Determine the [x, y] coordinate at the center of the cell enclosing the given text.  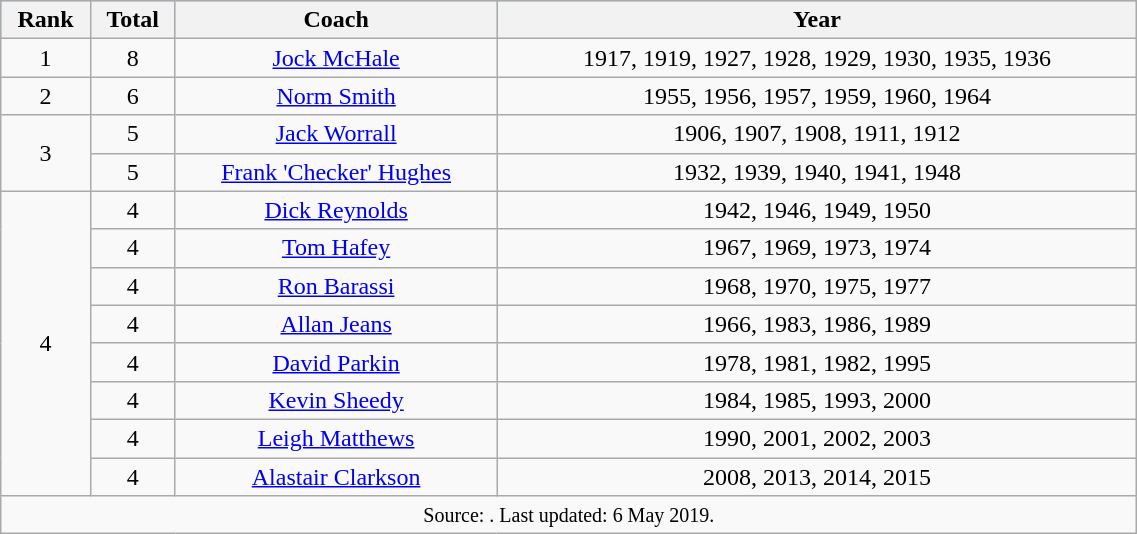
Frank 'Checker' Hughes [336, 172]
1 [46, 58]
1990, 2001, 2002, 2003 [817, 438]
1966, 1983, 1986, 1989 [817, 324]
1968, 1970, 1975, 1977 [817, 286]
Kevin Sheedy [336, 400]
Rank [46, 20]
8 [132, 58]
2 [46, 96]
1967, 1969, 1973, 1974 [817, 248]
Tom Hafey [336, 248]
Jack Worrall [336, 134]
1955, 1956, 1957, 1959, 1960, 1964 [817, 96]
Allan Jeans [336, 324]
Alastair Clarkson [336, 477]
3 [46, 153]
David Parkin [336, 362]
Leigh Matthews [336, 438]
Year [817, 20]
1978, 1981, 1982, 1995 [817, 362]
Ron Barassi [336, 286]
Coach [336, 20]
Source: . Last updated: 6 May 2019. [569, 515]
1942, 1946, 1949, 1950 [817, 210]
Norm Smith [336, 96]
1932, 1939, 1940, 1941, 1948 [817, 172]
1917, 1919, 1927, 1928, 1929, 1930, 1935, 1936 [817, 58]
1906, 1907, 1908, 1911, 1912 [817, 134]
Total [132, 20]
6 [132, 96]
1984, 1985, 1993, 2000 [817, 400]
2008, 2013, 2014, 2015 [817, 477]
Dick Reynolds [336, 210]
Jock McHale [336, 58]
